Return the (x, y) coordinate for the center point of the cell that contains the specified text.  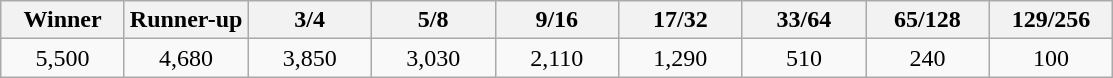
3/4 (310, 20)
33/64 (804, 20)
240 (928, 58)
1,290 (681, 58)
4,680 (186, 58)
5,500 (63, 58)
Runner-up (186, 20)
100 (1051, 58)
9/16 (557, 20)
3,850 (310, 58)
129/256 (1051, 20)
3,030 (433, 58)
65/128 (928, 20)
510 (804, 58)
Winner (63, 20)
2,110 (557, 58)
17/32 (681, 20)
5/8 (433, 20)
